For the text-containing cell, return its midpoint in [x, y] coordinate format. 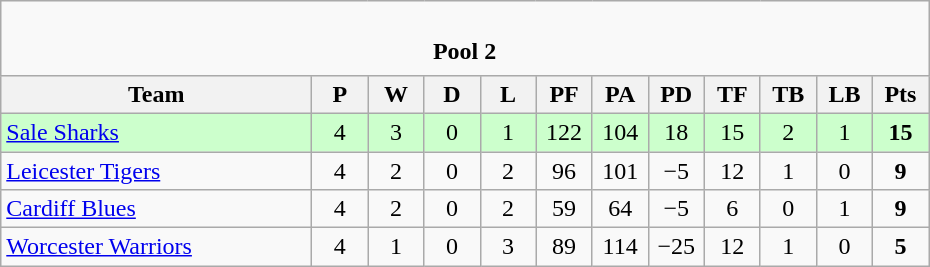
Pts [900, 94]
L [508, 94]
PA [620, 94]
P [340, 94]
104 [620, 132]
6 [732, 209]
PD [676, 94]
TF [732, 94]
Sale Sharks [156, 132]
101 [620, 171]
59 [564, 209]
D [452, 94]
96 [564, 171]
Worcester Warriors [156, 247]
122 [564, 132]
LB [844, 94]
64 [620, 209]
W [396, 94]
Cardiff Blues [156, 209]
Leicester Tigers [156, 171]
114 [620, 247]
Team [156, 94]
−25 [676, 247]
18 [676, 132]
5 [900, 247]
PF [564, 94]
89 [564, 247]
TB [788, 94]
